Scan for the cell matching the given text and deliver its [X, Y] coordinate at center. 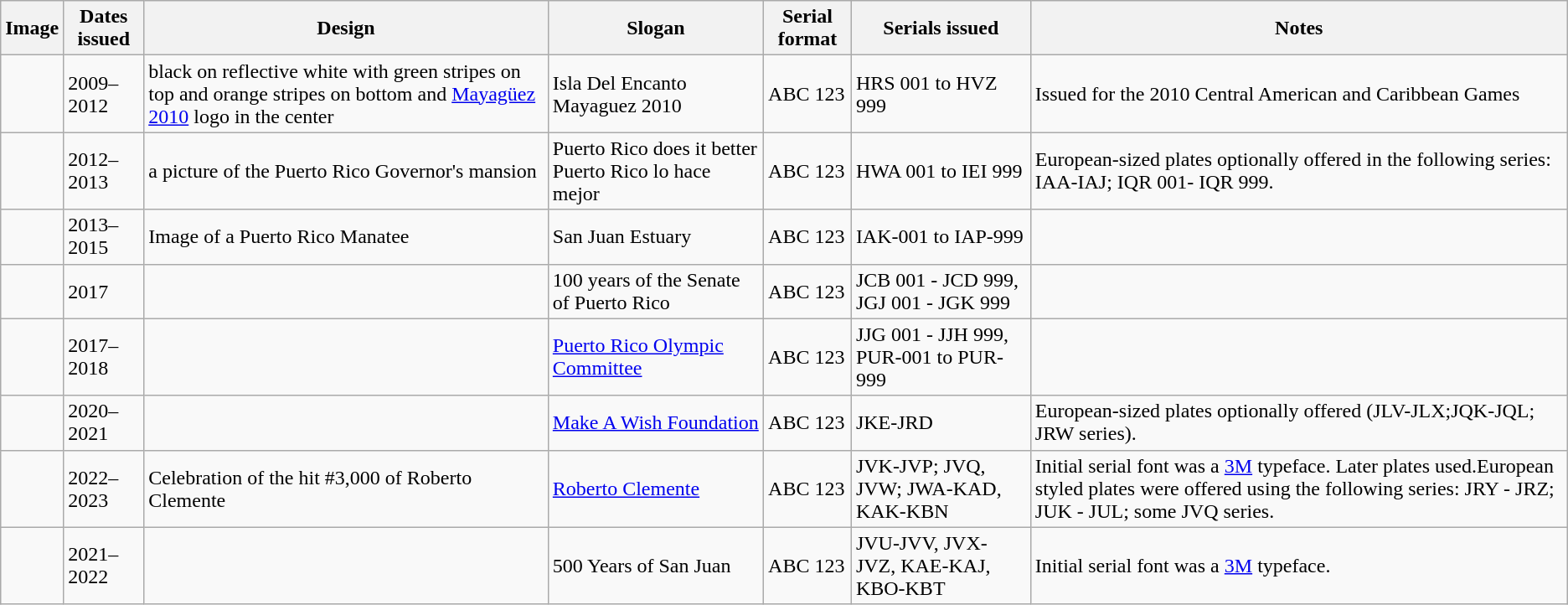
Initial serial font was a 3M typeface. [1298, 566]
JKE-JRD [941, 422]
2017 [104, 292]
JVK-JVP; JVQ, JVW; JWA-KAD, KAK-KBN [941, 489]
Puerto Rico does it better Puerto Rico lo hace mejor [655, 171]
2017–2018 [104, 357]
a picture of the Puerto Rico Governor's mansion [347, 171]
Slogan [655, 28]
2009–2012 [104, 94]
San Juan Estuary [655, 236]
Notes [1298, 28]
Make A Wish Foundation [655, 422]
2022–2023 [104, 489]
Design [347, 28]
Serials issued [941, 28]
European-sized plates optionally offered in the following series: IAA-IAJ; IQR 001- IQR 999. [1298, 171]
European-sized plates optionally offered (JLV-JLX;JQK-JQL; JRW series). [1298, 422]
black on reflective white with green stripes on top and orange stripes on bottom and Mayagüez 2010 logo in the center [347, 94]
Puerto Rico Olympic Committee [655, 357]
JJG 001 - JJH 999, PUR-001 to PUR-999 [941, 357]
2013–2015 [104, 236]
Serial format [807, 28]
JVU-JVV, JVX-JVZ, KAE-KAJ, KBO-KBT [941, 566]
Image [32, 28]
HRS 001 to HVZ 999 [941, 94]
2012–2013 [104, 171]
JCB 001 - JCD 999, JGJ 001 - JGK 999 [941, 292]
Issued for the 2010 Central American and Caribbean Games [1298, 94]
Roberto Clemente [655, 489]
Dates issued [104, 28]
IAK-001 to IAP-999 [941, 236]
2020–2021 [104, 422]
2021–2022 [104, 566]
Isla Del Encanto Mayaguez 2010 [655, 94]
HWA 001 to IEI 999 [941, 171]
100 years of the Senate of Puerto Rico [655, 292]
500 Years of San Juan [655, 566]
Image of a Puerto Rico Manatee [347, 236]
Celebration of the hit #3,000 of Roberto Clemente [347, 489]
